Search for the cell housing the specified text and yield its (X, Y) center coordinate. 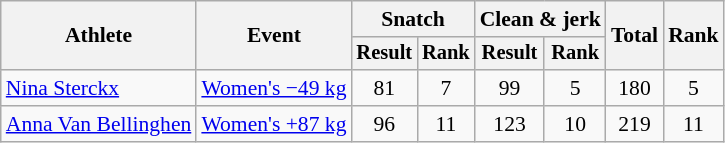
Nina Sterckx (99, 88)
96 (384, 124)
123 (510, 124)
81 (384, 88)
Snatch (412, 19)
7 (446, 88)
219 (634, 124)
Event (274, 36)
Total (634, 36)
Women's −49 kg (274, 88)
Athlete (99, 36)
Anna Van Bellinghen (99, 124)
10 (574, 124)
Women's +87 kg (274, 124)
Clean & jerk (540, 19)
180 (634, 88)
99 (510, 88)
